Return [x, y] of the center of cell containing provided text 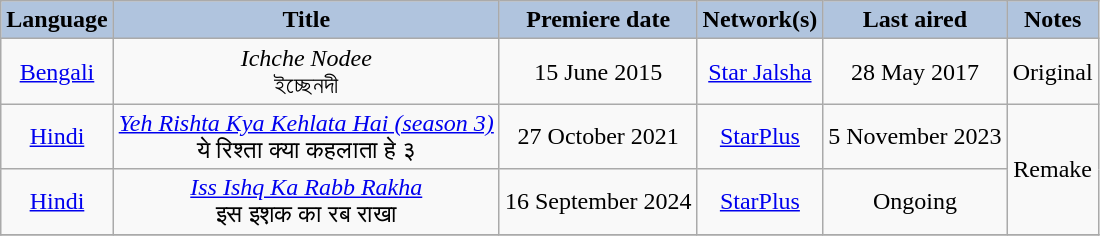
5 November 2023 [915, 136]
Star Jalsha [760, 72]
16 September 2024 [598, 202]
Iss Ishq Ka Rabb Rakha इस इश़क का रब राखा [306, 202]
28 May 2017 [915, 72]
Notes [1052, 20]
Remake [1052, 169]
Ichche Nodee ইচ্ছেনদী [306, 72]
Language [57, 20]
Original [1052, 72]
Last aired [915, 20]
Bengali [57, 72]
Yeh Rishta Kya Kehlata Hai (season 3) ये रिश्ता क्या कहलाता हे ३ [306, 136]
15 June 2015 [598, 72]
27 October 2021 [598, 136]
Premiere date [598, 20]
Network(s) [760, 20]
Title [306, 20]
Ongoing [915, 202]
